Identify which cell holds the provided text, then report its (x, y) central coordinate. 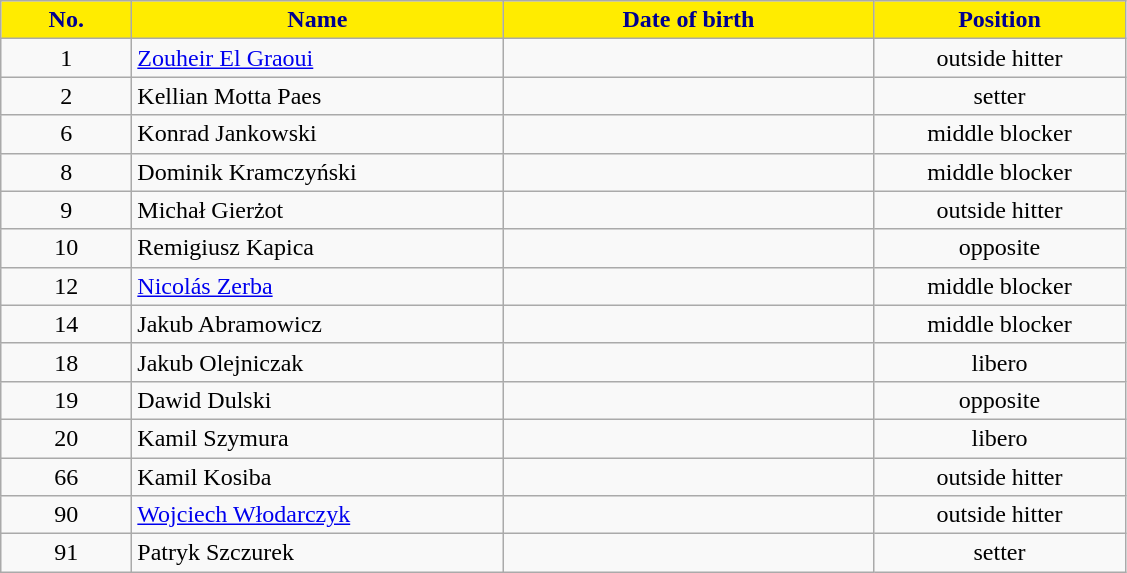
19 (66, 400)
Date of birth (688, 20)
Remigiusz Kapica (318, 248)
6 (66, 134)
Name (318, 20)
Wojciech Włodarczyk (318, 515)
90 (66, 515)
Kamil Kosiba (318, 477)
Kamil Szymura (318, 438)
14 (66, 324)
20 (66, 438)
10 (66, 248)
Konrad Jankowski (318, 134)
Jakub Olejniczak (318, 362)
Patryk Szczurek (318, 553)
Nicolás Zerba (318, 286)
Dominik Kramczyński (318, 172)
9 (66, 210)
No. (66, 20)
Kellian Motta Paes (318, 96)
18 (66, 362)
Michał Gierżot (318, 210)
8 (66, 172)
1 (66, 58)
Jakub Abramowicz (318, 324)
91 (66, 553)
2 (66, 96)
Position (1000, 20)
Zouheir El Graoui (318, 58)
Dawid Dulski (318, 400)
66 (66, 477)
12 (66, 286)
